Determine the [x, y] coordinate at the center of the cell enclosing the given text.  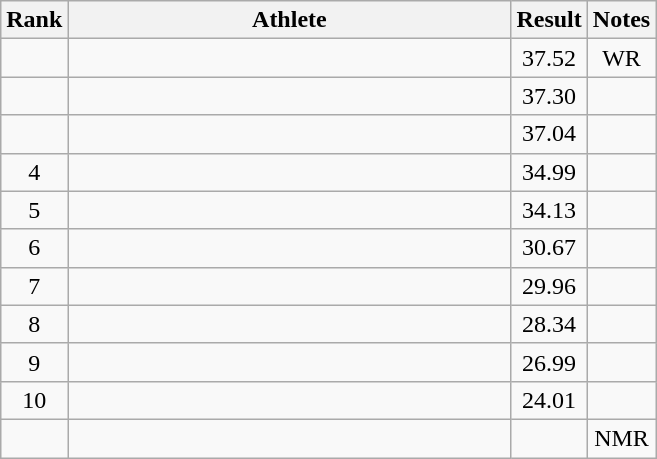
9 [34, 362]
Result [549, 20]
NMR [621, 438]
24.01 [549, 400]
37.04 [549, 134]
6 [34, 248]
28.34 [549, 324]
37.30 [549, 96]
34.13 [549, 210]
34.99 [549, 172]
8 [34, 324]
7 [34, 286]
5 [34, 210]
Rank [34, 20]
10 [34, 400]
30.67 [549, 248]
Athlete [290, 20]
4 [34, 172]
26.99 [549, 362]
37.52 [549, 58]
Notes [621, 20]
WR [621, 58]
29.96 [549, 286]
